Locate the cell with the specified text and output its [X, Y] center coordinate. 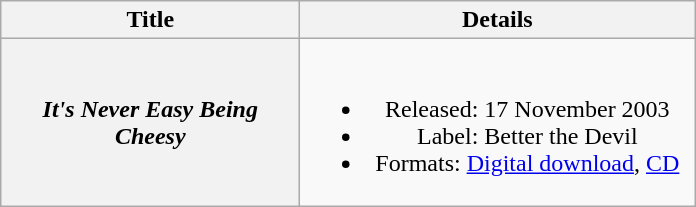
It's Never Easy Being Cheesy [150, 122]
Details [498, 20]
Title [150, 20]
Released: 17 November 2003Label: Better the DevilFormats: Digital download, CD [498, 122]
